Determine the (X, Y) coordinate at the center of the cell enclosing the given text.  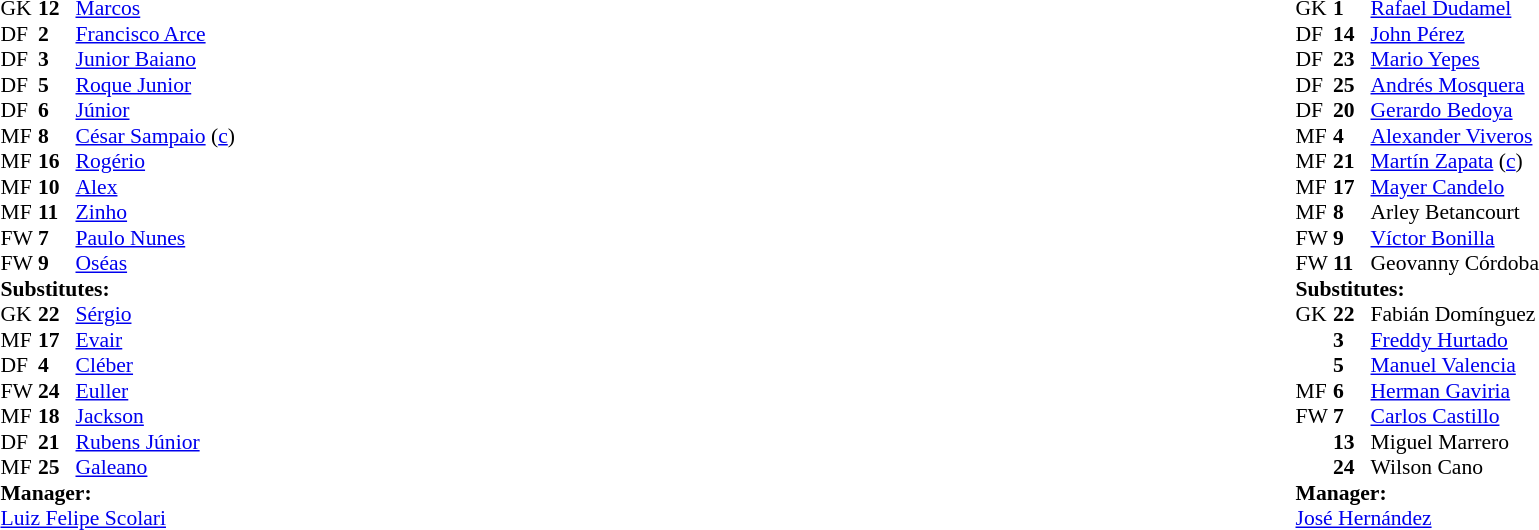
Alexander Viveros (1455, 136)
César Sampaio (c) (156, 136)
Roque Junior (156, 85)
Gerardo Bedoya (1455, 111)
Manuel Valencia (1455, 365)
Víctor Bonilla (1455, 238)
Carlos Castillo (1455, 417)
23 (1352, 59)
Fabián Domínguez (1455, 315)
Herman Gaviria (1455, 391)
Júnior (156, 111)
10 (57, 187)
14 (1352, 34)
Martín Zapata (c) (1455, 161)
Andrés Mosquera (1455, 85)
Francisco Arce (156, 34)
Alex (156, 187)
Cléber (156, 365)
Geovanny Córdoba (1455, 263)
Rogério (156, 161)
Mario Yepes (1455, 59)
Rubens Júnior (156, 442)
Sérgio (156, 315)
Euller (156, 391)
Freddy Hurtado (1455, 340)
Junior Baiano (156, 59)
Miguel Marrero (1455, 442)
Mayer Candelo (1455, 187)
16 (57, 161)
John Pérez (1455, 34)
Galeano (156, 467)
Jackson (156, 417)
Oséas (156, 263)
Arley Betancourt (1455, 213)
Wilson Cano (1455, 467)
18 (57, 417)
Evair (156, 340)
Paulo Nunes (156, 238)
Zinho (156, 213)
20 (1352, 111)
13 (1352, 442)
2 (57, 34)
